Capture the cell that displays the provided text and extract its [X, Y] central coordinate. 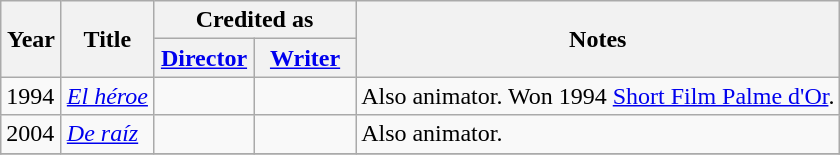
Director [204, 58]
Writer [306, 58]
Title [107, 39]
2004 [32, 134]
El héroe [107, 96]
De raíz [107, 134]
Also animator. Won 1994 Short Film Palme d'Or. [598, 96]
Year [32, 39]
Credited as [254, 20]
1994 [32, 96]
Notes [598, 39]
Also animator. [598, 134]
